Locate the cell with the specified text and output its (X, Y) center coordinate. 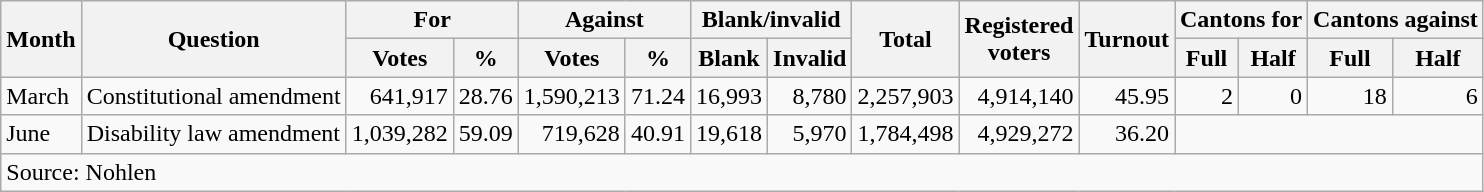
Source: Nohlen (742, 172)
16,993 (728, 96)
Cantons for (1240, 20)
6 (1438, 96)
Question (214, 39)
Constitutional amendment (214, 96)
18 (1350, 96)
Against (604, 20)
59.09 (486, 134)
719,628 (572, 134)
19,618 (728, 134)
71.24 (658, 96)
2,257,903 (906, 96)
40.91 (658, 134)
1,039,282 (400, 134)
Registeredvoters (1019, 39)
March (41, 96)
2 (1206, 96)
Turnout (1127, 39)
Blank (728, 58)
36.20 (1127, 134)
June (41, 134)
4,929,272 (1019, 134)
28.76 (486, 96)
0 (1274, 96)
Disability law amendment (214, 134)
Invalid (810, 58)
Cantons against (1396, 20)
Total (906, 39)
4,914,140 (1019, 96)
For (432, 20)
Month (41, 39)
641,917 (400, 96)
1,784,498 (906, 134)
Blank/invalid (771, 20)
1,590,213 (572, 96)
8,780 (810, 96)
45.95 (1127, 96)
5,970 (810, 134)
